Determine the (X, Y) coordinate at the center of the cell enclosing the given text.  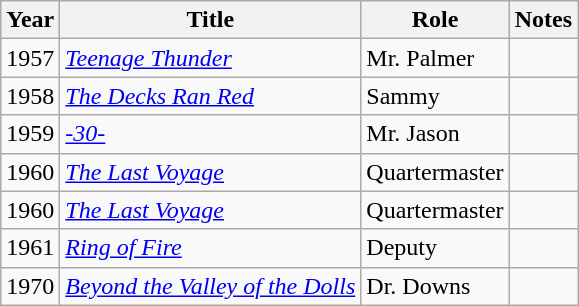
Sammy (435, 96)
Title (210, 20)
Mr. Palmer (435, 58)
1970 (30, 286)
The Decks Ran Red (210, 96)
1958 (30, 96)
Mr. Jason (435, 134)
Notes (543, 20)
1959 (30, 134)
Year (30, 20)
Role (435, 20)
-30- (210, 134)
Ring of Fire (210, 248)
1957 (30, 58)
Teenage Thunder (210, 58)
Beyond the Valley of the Dolls (210, 286)
Dr. Downs (435, 286)
Deputy (435, 248)
1961 (30, 248)
